Detect which cell encompasses the target text, then output its [X, Y] center coordinate. 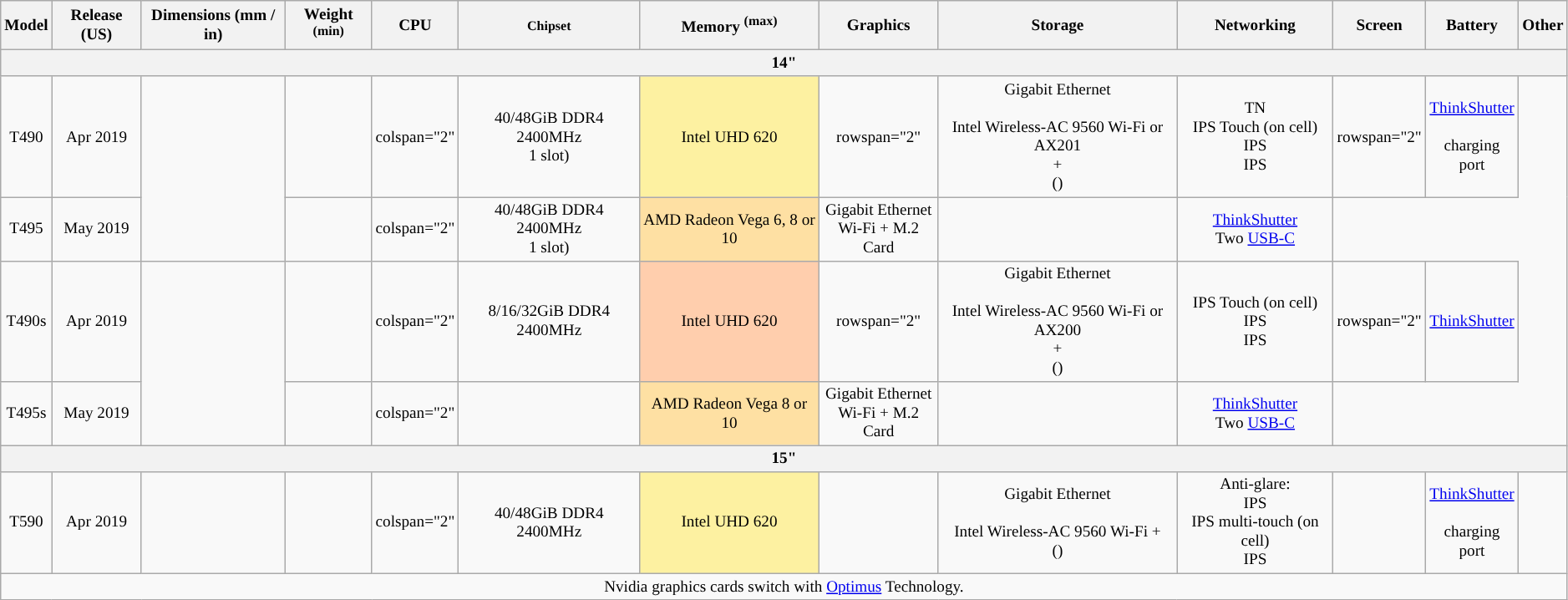
AMD Radeon Vega 6, 8 or 10 [730, 229]
Battery [1472, 25]
T590 [27, 522]
15" [784, 459]
T495s [27, 413]
Other [1543, 25]
8/16/32GiB DDR4 2400MHz [550, 321]
Gigabit EthernetIntel Wireless-AC 9560 Wi-Fi + () [1058, 522]
Networking [1255, 25]
40/48GiB DDR4 2400MHz [550, 522]
TN IPS Touch (on cell) IPS IPS [1255, 136]
14" [784, 64]
Screen [1379, 25]
AMD Radeon Vega 8 or 10 [730, 413]
Chipset [550, 25]
T490 [27, 136]
IPS Touch (on cell) IPS IPS [1255, 321]
Model [27, 25]
T495 [27, 229]
Release (US) [97, 25]
Gigabit EthernetIntel Wireless-AC 9560 Wi-Fi or AX201 + () [1058, 136]
CPU [415, 25]
Dimensions (mm / in) [213, 25]
Gigabit EthernetIntel Wireless-AC 9560 Wi-Fi or AX200 + () [1058, 321]
Anti-glare: IPS IPS multi-touch (on cell) IPS [1255, 522]
T490s [27, 321]
Weight (min) [328, 25]
Storage [1058, 25]
Nvidia graphics cards switch with Optimus Technology. [784, 587]
Memory (max) [730, 25]
Graphics [879, 25]
ThinkShutter [1472, 321]
